From the cell containing the given text, extract its center point as [x, y] coordinate. 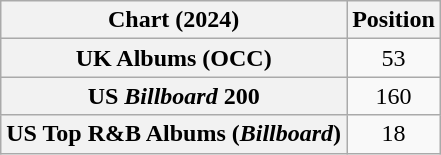
US Top R&B Albums (Billboard) [174, 134]
18 [394, 134]
160 [394, 96]
Position [394, 20]
53 [394, 58]
US Billboard 200 [174, 96]
UK Albums (OCC) [174, 58]
Chart (2024) [174, 20]
